Find where the given text appears and provide that cell's center as (x, y) coordinate. 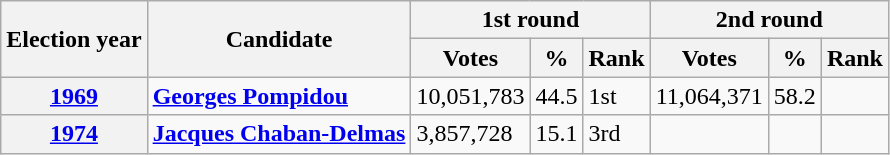
15.1 (556, 134)
1st (616, 96)
Candidate (279, 39)
1974 (74, 134)
Georges Pompidou (279, 96)
1969 (74, 96)
58.2 (794, 96)
Jacques Chaban-Delmas (279, 134)
44.5 (556, 96)
11,064,371 (709, 96)
10,051,783 (470, 96)
3rd (616, 134)
1st round (530, 20)
3,857,728 (470, 134)
2nd round (769, 20)
Election year (74, 39)
